Identify which cell holds the provided text, then report its [X, Y] central coordinate. 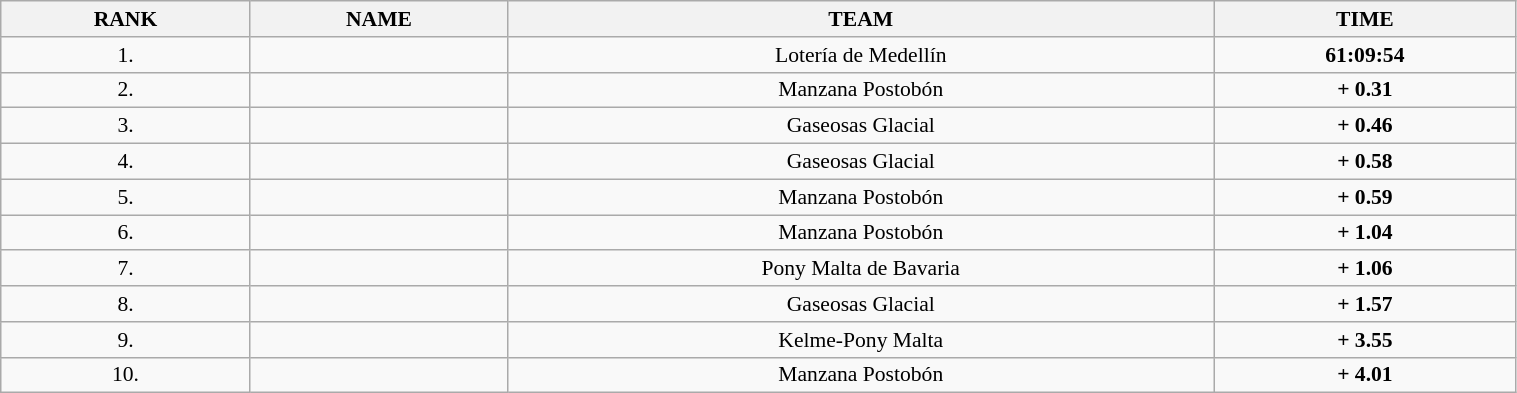
TEAM [861, 19]
Pony Malta de Bavaria [861, 269]
+ 0.59 [1365, 197]
Lotería de Medellín [861, 55]
+ 1.04 [1365, 233]
10. [126, 375]
+ 4.01 [1365, 375]
3. [126, 126]
+ 1.06 [1365, 269]
NAME [379, 19]
+ 1.57 [1365, 304]
9. [126, 340]
Kelme-Pony Malta [861, 340]
61:09:54 [1365, 55]
7. [126, 269]
8. [126, 304]
+ 3.55 [1365, 340]
4. [126, 162]
+ 0.46 [1365, 126]
+ 0.31 [1365, 90]
RANK [126, 19]
+ 0.58 [1365, 162]
TIME [1365, 19]
6. [126, 233]
1. [126, 55]
5. [126, 197]
2. [126, 90]
